Output the (x, y) coordinate of the center of the cell containing the given text.  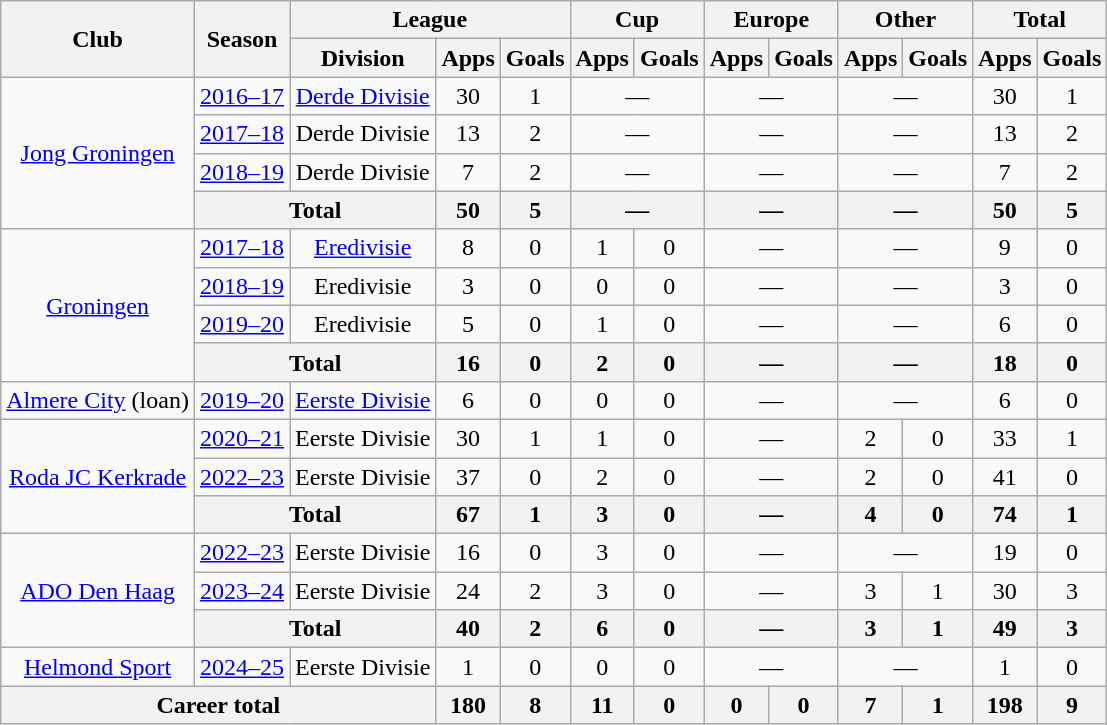
67 (468, 515)
Roda JC Kerkrade (98, 476)
40 (468, 629)
ADO Den Haag (98, 591)
Jong Groningen (98, 153)
18 (1005, 362)
180 (468, 705)
Groningen (98, 305)
Helmond Sport (98, 667)
Europe (771, 20)
33 (1005, 438)
Other (905, 20)
Career total (218, 705)
19 (1005, 553)
League (430, 20)
24 (468, 591)
Division (363, 58)
11 (602, 705)
49 (1005, 629)
2023–24 (242, 591)
2016–17 (242, 96)
37 (468, 477)
198 (1005, 705)
2024–25 (242, 667)
Almere City (loan) (98, 400)
74 (1005, 515)
41 (1005, 477)
4 (870, 515)
2020–21 (242, 438)
Club (98, 39)
Season (242, 39)
Cup (637, 20)
